Return the (X, Y) coordinate for the center point of the cell that contains the specified text.  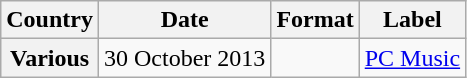
Various (50, 58)
PC Music (412, 58)
30 October 2013 (184, 58)
Date (184, 20)
Format (315, 20)
Country (50, 20)
Label (412, 20)
